For the text-containing cell, return its midpoint in (x, y) coordinate format. 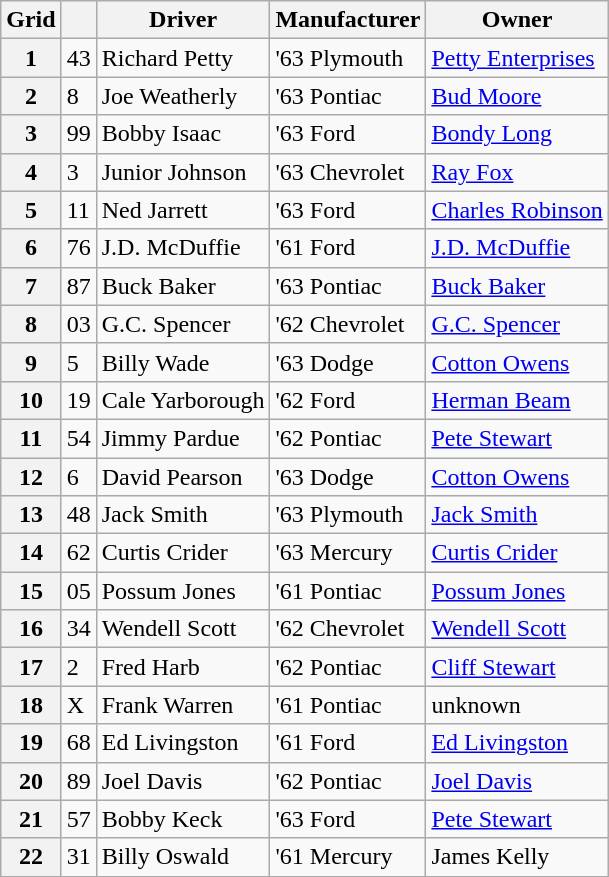
Cale Yarborough (183, 400)
Ray Fox (517, 172)
Joe Weatherly (183, 96)
12 (31, 477)
48 (78, 515)
1 (31, 58)
10 (31, 400)
4 (31, 172)
14 (31, 553)
Bobby Isaac (183, 134)
54 (78, 438)
Richard Petty (183, 58)
Petty Enterprises (517, 58)
Owner (517, 20)
20 (31, 781)
David Pearson (183, 477)
89 (78, 781)
unknown (517, 705)
James Kelly (517, 857)
17 (31, 667)
Ned Jarrett (183, 210)
'61 Mercury (348, 857)
99 (78, 134)
62 (78, 553)
18 (31, 705)
43 (78, 58)
68 (78, 743)
13 (31, 515)
Bobby Keck (183, 819)
Charles Robinson (517, 210)
Herman Beam (517, 400)
Fred Harb (183, 667)
Bud Moore (517, 96)
Bondy Long (517, 134)
31 (78, 857)
9 (31, 362)
Driver (183, 20)
7 (31, 286)
57 (78, 819)
16 (31, 629)
Billy Wade (183, 362)
Frank Warren (183, 705)
'63 Chevrolet (348, 172)
34 (78, 629)
Grid (31, 20)
'62 Ford (348, 400)
X (78, 705)
03 (78, 324)
Jimmy Pardue (183, 438)
21 (31, 819)
'63 Mercury (348, 553)
76 (78, 248)
Cliff Stewart (517, 667)
05 (78, 591)
Billy Oswald (183, 857)
87 (78, 286)
Manufacturer (348, 20)
Junior Johnson (183, 172)
15 (31, 591)
22 (31, 857)
